Scan for the cell matching the given text and deliver its [x, y] coordinate at center. 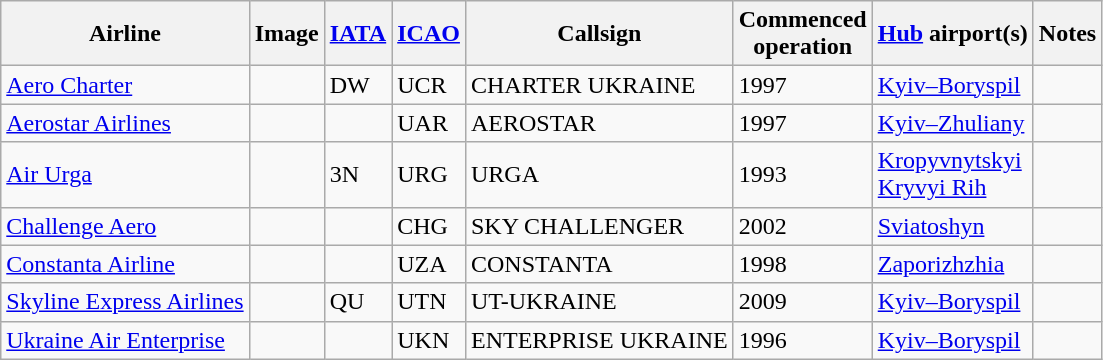
Skyline Express Airlines [125, 302]
UAR [429, 123]
DW [358, 85]
URGA [599, 174]
1993 [802, 174]
Commencedoperation [802, 34]
Zaporizhzhia [952, 264]
Air Urga [125, 174]
Callsign [599, 34]
ICAO [429, 34]
ENTERPRISE UKRAINE [599, 340]
Aerostar Airlines [125, 123]
URG [429, 174]
UKN [429, 340]
2009 [802, 302]
KropyvnytskyiKryvyi Rih [952, 174]
UTN [429, 302]
Airline [125, 34]
Hub airport(s) [952, 34]
3N [358, 174]
Ukraine Air Enterprise [125, 340]
CONSTANTA [599, 264]
Aero Charter [125, 85]
QU [358, 302]
Notes [1067, 34]
SKY CHALLENGER [599, 226]
CHARTER UKRAINE [599, 85]
CHG [429, 226]
1996 [802, 340]
Constanta Airline [125, 264]
IATA [358, 34]
AEROSTAR [599, 123]
Sviatoshyn [952, 226]
UCR [429, 85]
Kyiv–Zhuliany [952, 123]
UT-UKRAINE [599, 302]
1998 [802, 264]
Image [286, 34]
2002 [802, 226]
Challenge Aero [125, 226]
UZA [429, 264]
